Pinpoint the cell where the given text exists, returning its (X, Y) midpoint coordinate. 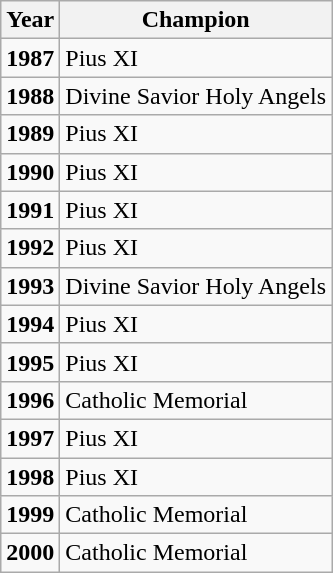
Year (30, 20)
1992 (30, 248)
1995 (30, 362)
1998 (30, 477)
1989 (30, 134)
Champion (196, 20)
1987 (30, 58)
1988 (30, 96)
1990 (30, 172)
1997 (30, 438)
1994 (30, 324)
1999 (30, 515)
1993 (30, 286)
1996 (30, 400)
2000 (30, 553)
1991 (30, 210)
